Extract the (x, y) coordinate from the center of the cell holding the provided text.  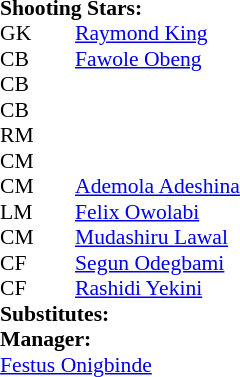
RM (19, 135)
Segun Odegbami (158, 263)
LM (19, 212)
Mudashiru Lawal (158, 237)
Rashidi Yekini (158, 289)
Felix Owolabi (158, 212)
Ademola Adeshina (158, 187)
GK (19, 33)
Fawole Obeng (158, 59)
Raymond King (158, 33)
Manager: (120, 339)
Substitutes: (120, 314)
